Return the (X, Y) coordinate for the center point of the cell that contains the specified text.  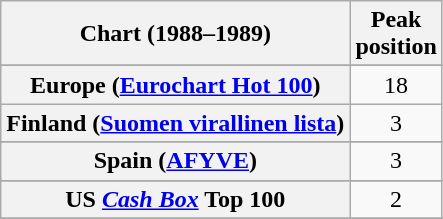
Chart (1988–1989) (176, 34)
18 (396, 85)
Finland (Suomen virallinen lista) (176, 123)
Europe (Eurochart Hot 100) (176, 85)
US Cash Box Top 100 (176, 199)
2 (396, 199)
Peakposition (396, 34)
Spain (AFYVE) (176, 161)
